Search for the cell housing the specified text and yield its (X, Y) center coordinate. 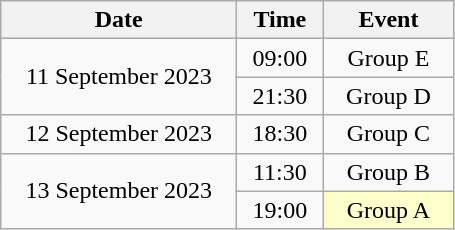
Group E (388, 58)
19:00 (280, 210)
18:30 (280, 134)
09:00 (280, 58)
Time (280, 20)
Event (388, 20)
13 September 2023 (119, 191)
11:30 (280, 172)
Group A (388, 210)
Date (119, 20)
Group B (388, 172)
12 September 2023 (119, 134)
11 September 2023 (119, 77)
Group D (388, 96)
Group C (388, 134)
21:30 (280, 96)
